Identify which cell holds the provided text, then report its [x, y] central coordinate. 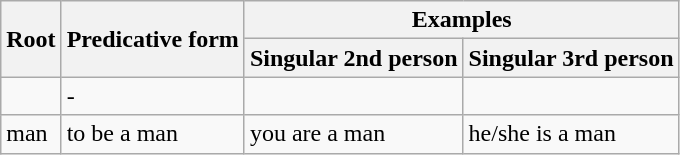
to be a man [152, 134]
- [152, 96]
Singular 3rd person [571, 58]
Singular 2nd person [354, 58]
you are a man [354, 134]
Predicative form [152, 39]
Root [31, 39]
Examples [462, 20]
he/she is a man [571, 134]
man [31, 134]
